Pinpoint the cell where the given text exists, returning its (x, y) midpoint coordinate. 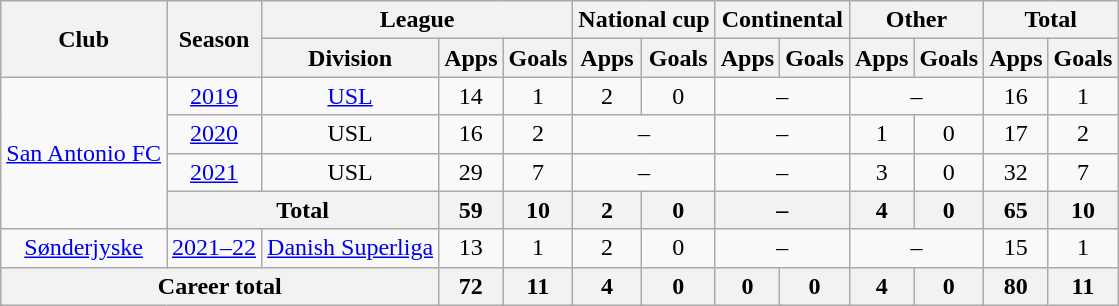
2020 (214, 134)
League (418, 20)
Continental (782, 20)
32 (1016, 172)
3 (881, 172)
65 (1016, 210)
Season (214, 39)
Career total (220, 286)
Other (916, 20)
Division (350, 58)
2019 (214, 96)
29 (471, 172)
2021 (214, 172)
13 (471, 248)
Club (84, 39)
Danish Superliga (350, 248)
15 (1016, 248)
San Antonio FC (84, 153)
14 (471, 96)
59 (471, 210)
80 (1016, 286)
Sønderjyske (84, 248)
2021–22 (214, 248)
72 (471, 286)
17 (1016, 134)
National cup (644, 20)
